For the text-containing cell, return its midpoint in [x, y] coordinate format. 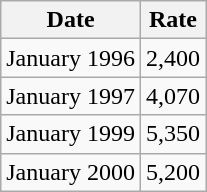
January 1999 [71, 134]
Rate [172, 20]
2,400 [172, 58]
January 1997 [71, 96]
5,200 [172, 172]
January 2000 [71, 172]
4,070 [172, 96]
Date [71, 20]
January 1996 [71, 58]
5,350 [172, 134]
